Output the (x, y) coordinate of the center of the cell containing the given text.  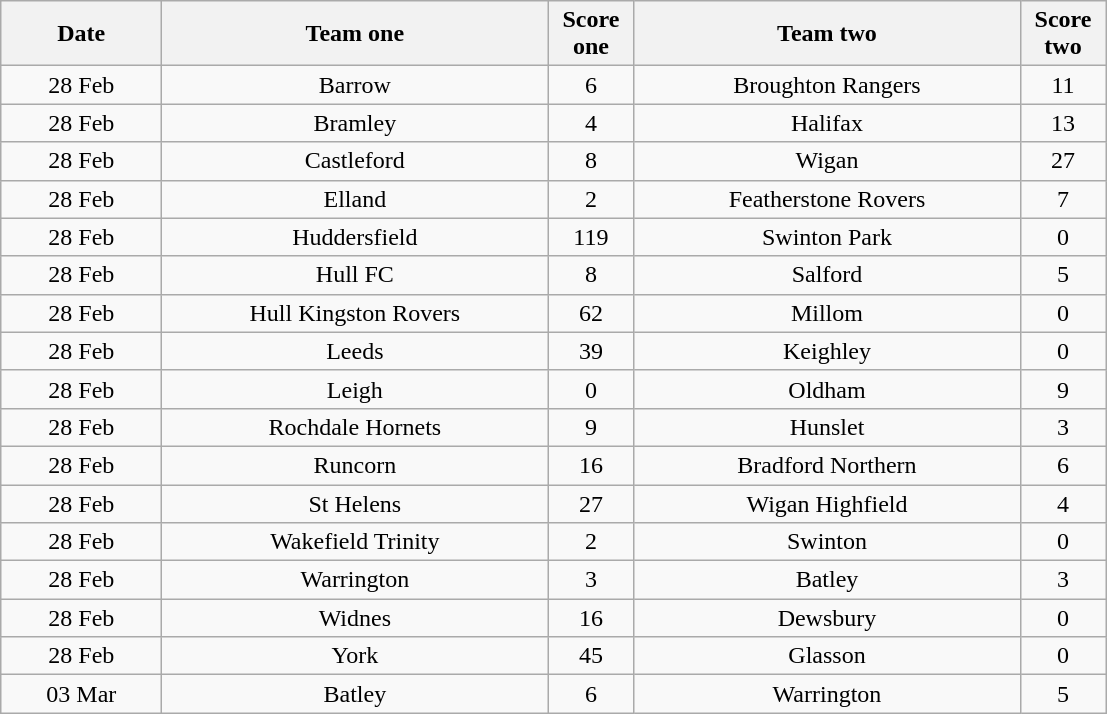
Wakefield Trinity (355, 542)
119 (591, 237)
St Helens (355, 503)
Huddersfield (355, 237)
Score two (1063, 34)
Leeds (355, 351)
Millom (827, 313)
03 Mar (82, 694)
Date (82, 34)
45 (591, 656)
Broughton Rangers (827, 85)
Hull FC (355, 275)
Glasson (827, 656)
Runcorn (355, 465)
11 (1063, 85)
Widnes (355, 618)
Team two (827, 34)
13 (1063, 123)
Elland (355, 199)
Dewsbury (827, 618)
39 (591, 351)
Keighley (827, 351)
Hull Kingston Rovers (355, 313)
Halifax (827, 123)
Leigh (355, 389)
Wigan (827, 161)
Castleford (355, 161)
Oldham (827, 389)
Wigan Highfield (827, 503)
Swinton (827, 542)
7 (1063, 199)
Bradford Northern (827, 465)
Featherstone Rovers (827, 199)
Score one (591, 34)
Salford (827, 275)
Team one (355, 34)
62 (591, 313)
Barrow (355, 85)
Bramley (355, 123)
Swinton Park (827, 237)
York (355, 656)
Hunslet (827, 427)
Rochdale Hornets (355, 427)
